Return the [x, y] coordinate for the center point of the cell that contains the specified text.  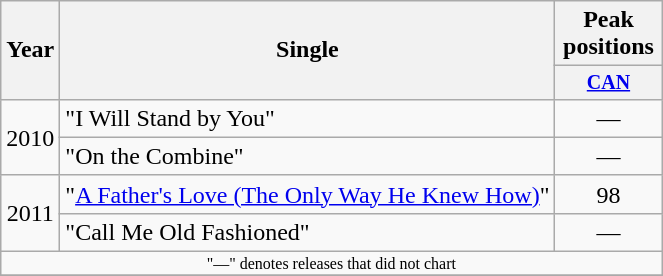
CAN [608, 82]
2010 [30, 137]
"I Will Stand by You" [308, 118]
"On the Combine" [308, 156]
98 [608, 194]
Single [308, 50]
Peak positions [608, 34]
"Call Me Old Fashioned" [308, 232]
Year [30, 50]
"A Father's Love (The Only Way He Knew How)" [308, 194]
2011 [30, 213]
"—" denotes releases that did not chart [332, 264]
